Return (x, y) of the center of cell containing provided text 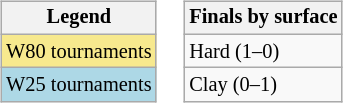
W25 tournaments (78, 85)
Finals by surface (263, 18)
W80 tournaments (78, 51)
Hard (1–0) (263, 51)
Clay (0–1) (263, 85)
Legend (78, 18)
